Locate the cell with the specified text and output its [x, y] center coordinate. 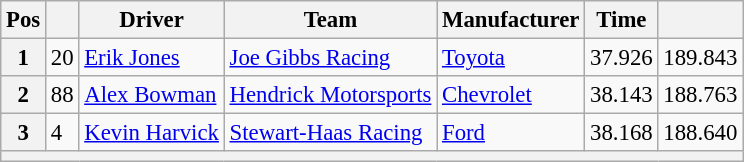
Ford [511, 133]
Toyota [511, 58]
188.763 [700, 95]
Team [330, 20]
3 [24, 133]
Alex Bowman [152, 95]
38.168 [622, 133]
Manufacturer [511, 20]
4 [62, 133]
2 [24, 95]
37.926 [622, 58]
38.143 [622, 95]
Time [622, 20]
189.843 [700, 58]
88 [62, 95]
1 [24, 58]
Joe Gibbs Racing [330, 58]
Stewart-Haas Racing [330, 133]
188.640 [700, 133]
Pos [24, 20]
Chevrolet [511, 95]
20 [62, 58]
Erik Jones [152, 58]
Driver [152, 20]
Hendrick Motorsports [330, 95]
Kevin Harvick [152, 133]
